Locate the cell with the specified text and output its [x, y] center coordinate. 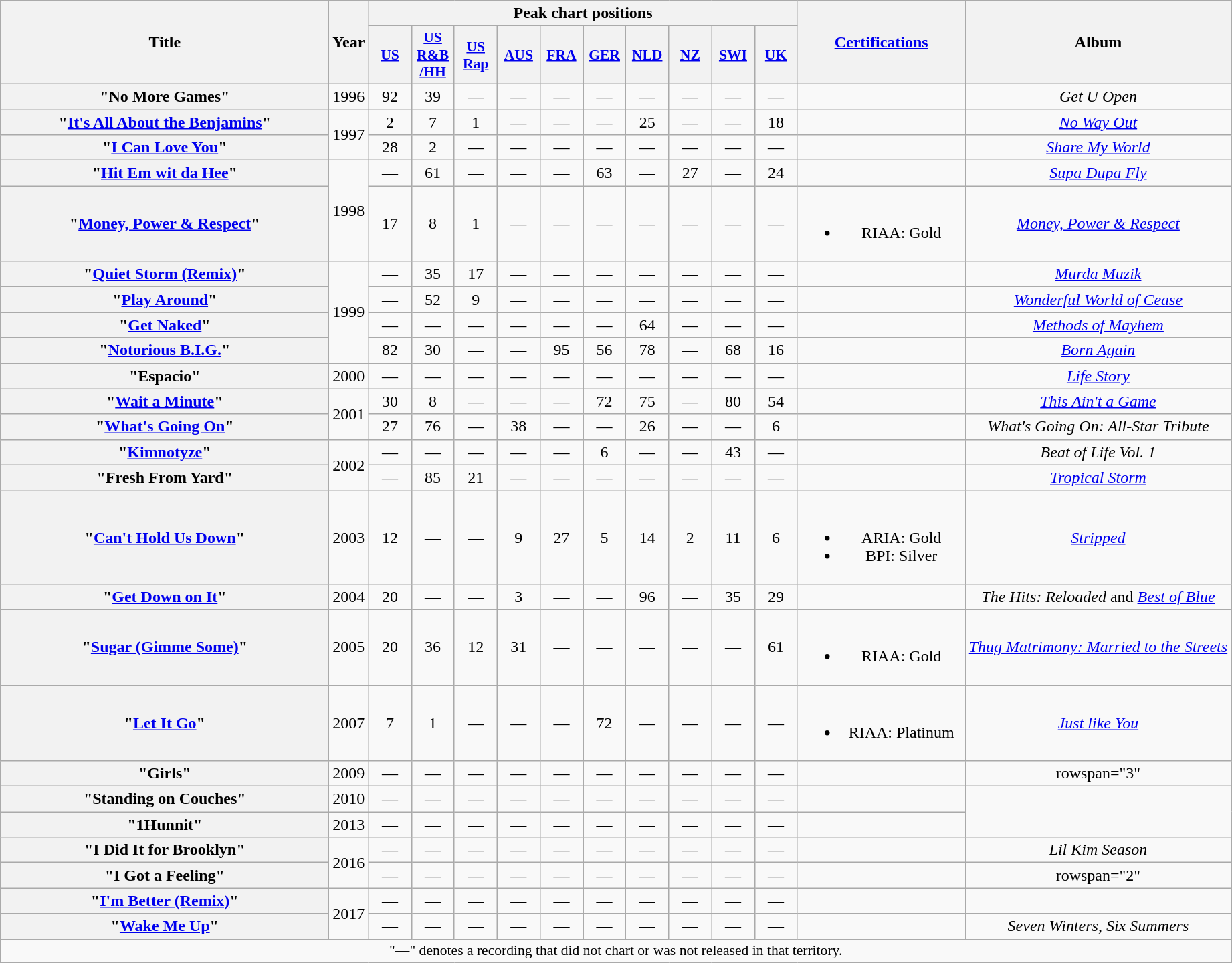
85 [433, 477]
36 [433, 647]
USR&B/HH [433, 55]
2007 [349, 722]
rowspan="3" [1098, 774]
What's Going On: All-Star Tribute [1098, 427]
AUS [518, 55]
Thug Matrimony: Married to the Streets [1098, 647]
2002 [349, 465]
82 [390, 350]
26 [647, 427]
28 [390, 148]
3 [518, 597]
68 [733, 350]
39 [433, 96]
"Get Naked" [165, 325]
"Can't Hold Us Down" [165, 537]
2004 [349, 597]
"—" denotes a recording that did not chart or was not released in that territory. [616, 951]
"Girls" [165, 774]
The Hits: Reloaded and Best of Blue [1098, 597]
"No More Games" [165, 96]
No Way Out [1098, 122]
56 [605, 350]
FRA [561, 55]
Methods of Mayhem [1098, 325]
2003 [349, 537]
Stripped [1098, 537]
"Kimnotyze" [165, 452]
This Ain't a Game [1098, 401]
Get U Open [1098, 96]
"It's All About the Benjamins" [165, 122]
14 [647, 537]
UK [776, 55]
"1Hunnit" [165, 825]
Certifications [882, 43]
2013 [349, 825]
24 [776, 173]
2010 [349, 799]
Share My World [1098, 148]
75 [647, 401]
NLD [647, 55]
"Espacio" [165, 376]
11 [733, 537]
Just like You [1098, 722]
"Get Down on It" [165, 597]
2005 [349, 647]
"Money, Power & Respect" [165, 223]
2001 [349, 414]
2016 [349, 863]
52 [433, 300]
"Wake Me Up" [165, 926]
Title [165, 43]
"Wait a Minute" [165, 401]
Wonderful World of Cease [1098, 300]
16 [776, 350]
"Quiet Storm (Remix)" [165, 274]
"What's Going On" [165, 427]
"I Can Love You" [165, 148]
Life Story [1098, 376]
Murda Muzik [1098, 274]
Album [1098, 43]
2017 [349, 914]
GER [605, 55]
SWI [733, 55]
ARIA: GoldBPI: Silver [882, 537]
92 [390, 96]
"Play Around" [165, 300]
"I Got a Feeling" [165, 875]
64 [647, 325]
Tropical Storm [1098, 477]
38 [518, 427]
"Fresh From Yard" [165, 477]
78 [647, 350]
"Let It Go" [165, 722]
US [390, 55]
80 [733, 401]
2000 [349, 376]
Year [349, 43]
rowspan="2" [1098, 875]
29 [776, 597]
2009 [349, 774]
"Standing on Couches" [165, 799]
54 [776, 401]
Lil Kim Season [1098, 850]
43 [733, 452]
18 [776, 122]
63 [605, 173]
1997 [349, 135]
1999 [349, 312]
76 [433, 427]
5 [605, 537]
RIAA: Platinum [882, 722]
USRap [476, 55]
Born Again [1098, 350]
"I Did It for Brooklyn" [165, 850]
31 [518, 647]
"Sugar (Gimme Some)" [165, 647]
25 [647, 122]
Beat of Life Vol. 1 [1098, 452]
Seven Winters, Six Summers [1098, 926]
1998 [349, 211]
1996 [349, 96]
"Notorious B.I.G." [165, 350]
Money, Power & Respect [1098, 223]
96 [647, 597]
Peak chart positions [583, 13]
NZ [690, 55]
21 [476, 477]
Supa Dupa Fly [1098, 173]
"I'm Better (Remix)" [165, 901]
"Hit Em wit da Hee" [165, 173]
95 [561, 350]
